Locate the cell with the specified text and output its [x, y] center coordinate. 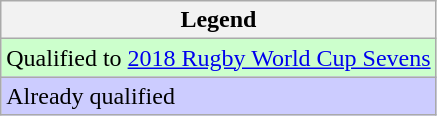
Already qualified [218, 96]
Qualified to 2018 Rugby World Cup Sevens [218, 58]
Legend [218, 20]
